Return the [x, y] coordinate for the center point of the cell that contains the specified text.  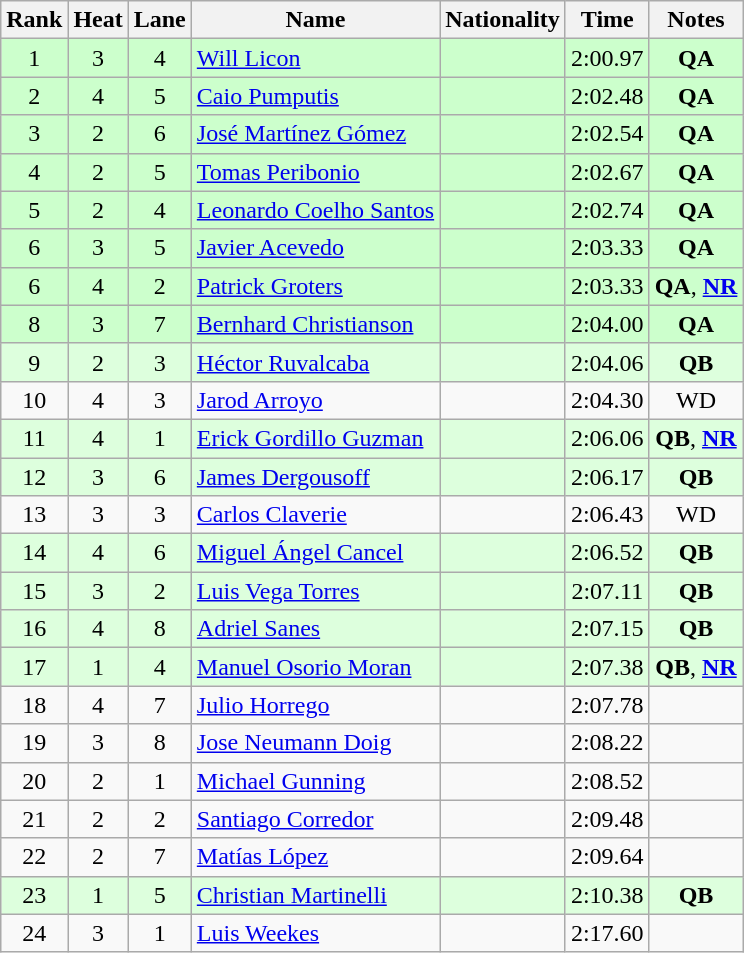
Javier Acevedo [315, 248]
Will Licon [315, 58]
Erick Gordillo Guzman [315, 438]
Matías López [315, 857]
2:02.67 [607, 172]
22 [34, 857]
2:02.74 [607, 210]
16 [34, 629]
14 [34, 553]
24 [34, 933]
2:06.17 [607, 477]
2:04.06 [607, 362]
2:04.30 [607, 400]
2:08.22 [607, 743]
Leonardo Coelho Santos [315, 210]
Luis Weekes [315, 933]
Bernhard Christianson [315, 324]
2:07.15 [607, 629]
2:06.52 [607, 553]
9 [34, 362]
Rank [34, 20]
2:06.43 [607, 515]
2:08.52 [607, 781]
2:07.78 [607, 705]
Miguel Ángel Cancel [315, 553]
2:07.38 [607, 667]
20 [34, 781]
21 [34, 819]
2:10.38 [607, 895]
Jose Neumann Doig [315, 743]
Santiago Corredor [315, 819]
Adriel Sanes [315, 629]
2:02.54 [607, 134]
Luis Vega Torres [315, 591]
Patrick Groters [315, 286]
2:09.48 [607, 819]
13 [34, 515]
15 [34, 591]
Carlos Claverie [315, 515]
Nationality [503, 20]
Manuel Osorio Moran [315, 667]
23 [34, 895]
2:07.11 [607, 591]
Heat [98, 20]
12 [34, 477]
Notes [696, 20]
Lane [160, 20]
José Martínez Gómez [315, 134]
Jarod Arroyo [315, 400]
Héctor Ruvalcaba [315, 362]
Tomas Peribonio [315, 172]
2:09.64 [607, 857]
James Dergousoff [315, 477]
Time [607, 20]
Name [315, 20]
Caio Pumputis [315, 96]
18 [34, 705]
2:00.97 [607, 58]
10 [34, 400]
2:04.00 [607, 324]
2:06.06 [607, 438]
QA, NR [696, 286]
Michael Gunning [315, 781]
2:17.60 [607, 933]
Christian Martinelli [315, 895]
Julio Horrego [315, 705]
19 [34, 743]
17 [34, 667]
2:02.48 [607, 96]
11 [34, 438]
